From the cell containing the given text, extract its center point as (X, Y) coordinate. 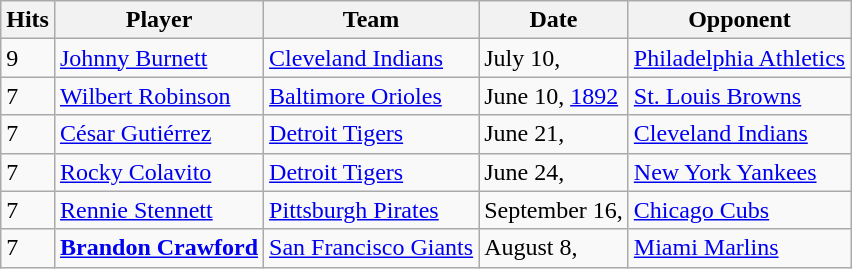
Miami Marlins (739, 248)
César Gutiérrez (158, 134)
Date (554, 20)
Baltimore Orioles (372, 96)
Brandon Crawford (158, 248)
Pittsburgh Pirates (372, 210)
June 10, 1892 (554, 96)
Wilbert Robinson (158, 96)
Rennie Stennett (158, 210)
Rocky Colavito (158, 172)
Player (158, 20)
St. Louis Browns (739, 96)
Philadelphia Athletics (739, 58)
New York Yankees (739, 172)
San Francisco Giants (372, 248)
June 24, (554, 172)
9 (28, 58)
Chicago Cubs (739, 210)
Hits (28, 20)
June 21, (554, 134)
Opponent (739, 20)
Johnny Burnett (158, 58)
Team (372, 20)
August 8, (554, 248)
July 10, (554, 58)
September 16, (554, 210)
